Return [X, Y] of the center of cell containing provided text 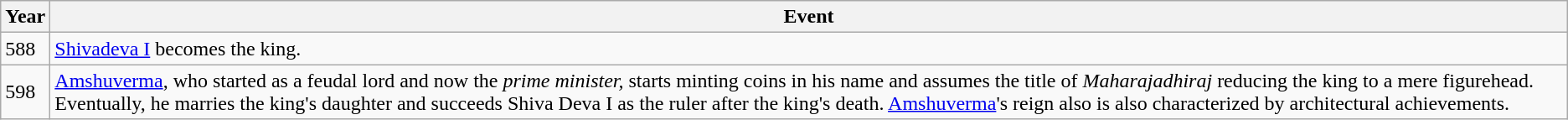
Year [25, 17]
598 [25, 92]
Event [809, 17]
Shivadeva I becomes the king. [809, 49]
588 [25, 49]
